Identify which cell holds the provided text, then report its [X, Y] central coordinate. 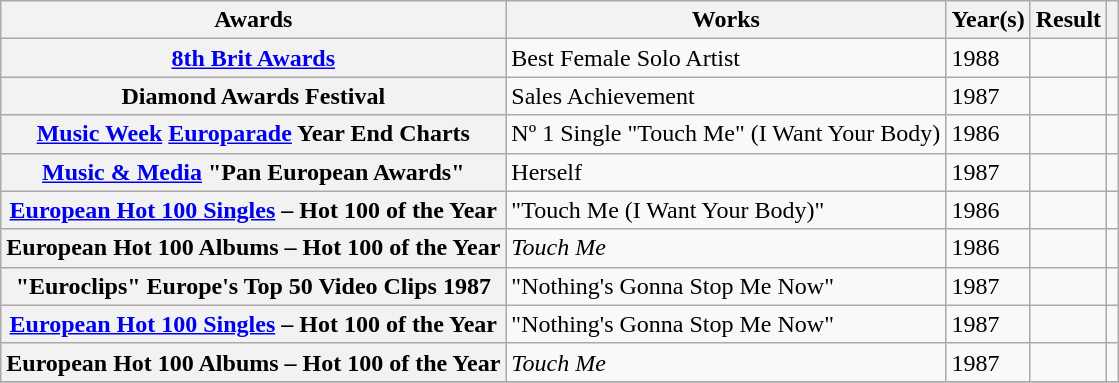
Year(s) [988, 20]
Nº 1 Single "Touch Me" (I Want Your Body) [726, 134]
"Touch Me (I Want Your Body)" [726, 210]
Works [726, 20]
Diamond Awards Festival [254, 96]
Sales Achievement [726, 96]
Herself [726, 172]
Best Female Solo Artist [726, 58]
Music Week Europarade Year End Charts [254, 134]
Music & Media "Pan European Awards" [254, 172]
Result [1068, 20]
Awards [254, 20]
1988 [988, 58]
"Euroclips" Europe's Top 50 Video Clips 1987 [254, 286]
8th Brit Awards [254, 58]
